Extract the [X, Y] coordinate from the center of the cell holding the provided text.  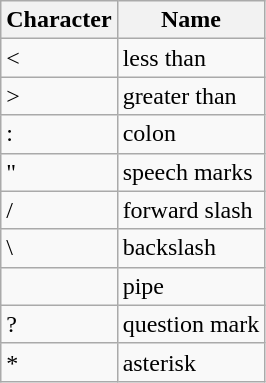
? [59, 324]
colon [191, 134]
" [59, 172]
: [59, 134]
speech marks [191, 172]
Name [191, 20]
question mark [191, 324]
backslash [191, 248]
greater than [191, 96]
* [59, 362]
less than [191, 58]
> [59, 96]
Character [59, 20]
/ [59, 210]
asterisk [191, 362]
pipe [191, 286]
\ [59, 248]
< [59, 58]
forward slash [191, 210]
